Extract the [x, y] coordinate from the center of the cell holding the provided text.  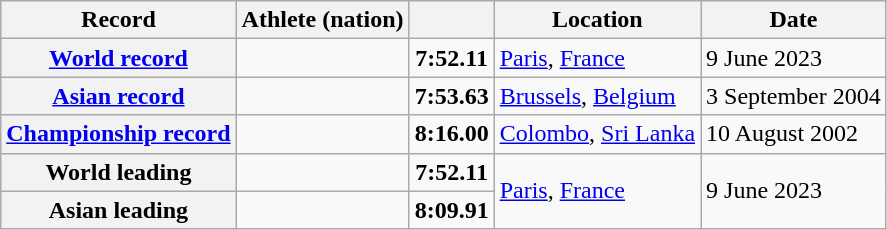
7:53.63 [452, 96]
Asian leading [118, 210]
Asian record [118, 96]
10 August 2002 [794, 134]
Athlete (nation) [322, 20]
Location [597, 20]
8:16.00 [452, 134]
World leading [118, 172]
Record [118, 20]
8:09.91 [452, 210]
World record [118, 58]
Championship record [118, 134]
Date [794, 20]
Brussels, Belgium [597, 96]
Colombo, Sri Lanka [597, 134]
3 September 2004 [794, 96]
